Search for the cell housing the specified text and yield its (x, y) center coordinate. 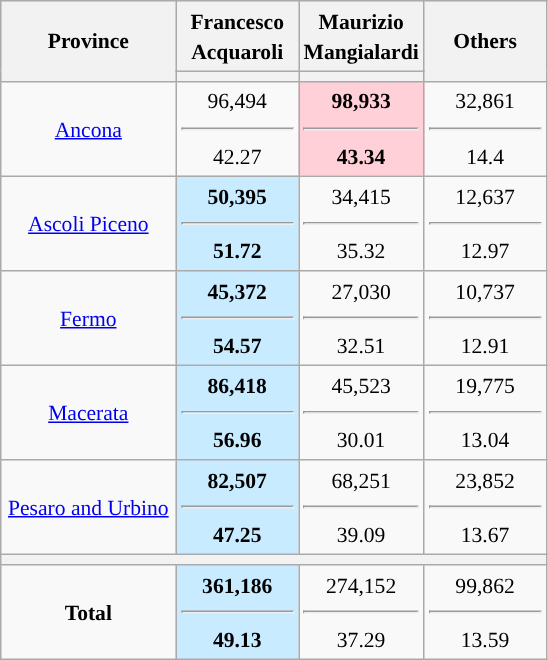
19,775 13.04 (486, 412)
Ascoli Piceno (88, 224)
10,737 12.91 (486, 318)
Maurizio Mangialardi (360, 36)
361,186 49.13 (238, 612)
50,395 51.72 (238, 224)
12,637 12.97 (486, 224)
Province (88, 41)
Macerata (88, 412)
34,415 35.32 (360, 224)
27,030 32.51 (360, 318)
45,372 54.57 (238, 318)
Francesco Acquaroli (238, 36)
Others (486, 41)
98,933 43.34 (360, 128)
274,152 37.29 (360, 612)
Total (88, 612)
32,861 14.4 (486, 128)
Pesaro and Urbino (88, 508)
99,862 13.59 (486, 612)
82,507 47.25 (238, 508)
68,251 39.09 (360, 508)
Fermo (88, 318)
86,418 56.96 (238, 412)
23,852 13.67 (486, 508)
96,494 42.27 (238, 128)
45,523 30.01 (360, 412)
Ancona (88, 128)
